From the cell containing the given text, extract its center point as (x, y) coordinate. 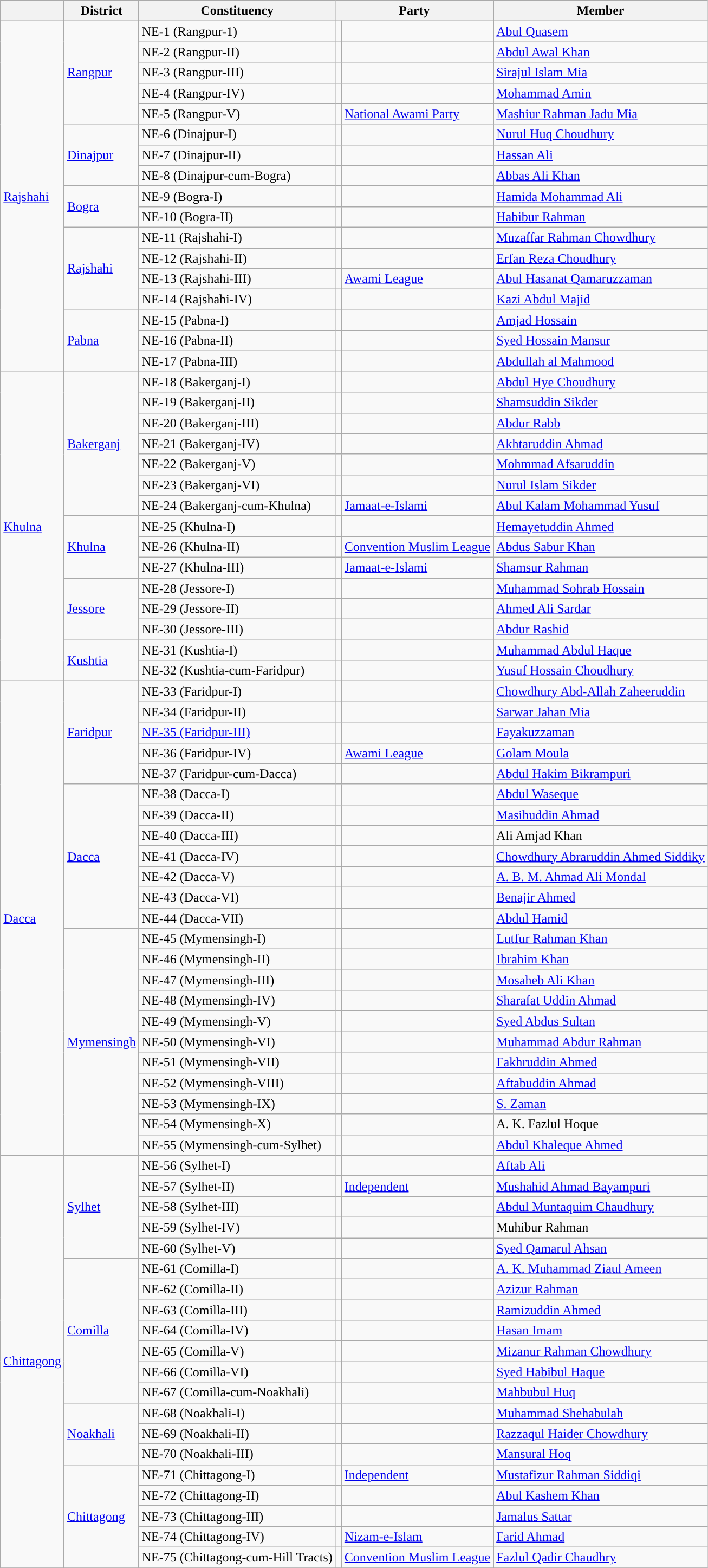
NE-75 (Chittagong-cum-Hill Tracts) (237, 1557)
Yusuf Hossain Choudhury (601, 671)
NE-25 (Khulna-I) (237, 526)
NE-49 (Mymensingh-V) (237, 1021)
NE-4 (Rangpur-IV) (237, 93)
Shamsuddin Sikder (601, 403)
Sarwar Jahan Mia (601, 712)
NE-15 (Pabna-I) (237, 320)
Masihuddin Ahmad (601, 815)
Muhammad Abdur Rahman (601, 1042)
Ahmed Ali Sardar (601, 609)
Fakhruddin Ahmed (601, 1062)
Muhammad Shehabulah (601, 1413)
Abdul Hye Choudhury (601, 382)
NE-7 (Dinajpur-II) (237, 155)
NE-50 (Mymensingh-VI) (237, 1042)
Azizur Rahman (601, 1290)
A. B. M. Ahmad Ali Mondal (601, 877)
NE-34 (Faridpur-II) (237, 712)
NE-40 (Dacca-III) (237, 835)
Ibrahim Khan (601, 960)
Mohmmad Afsaruddin (601, 464)
Abul Kalam Mohammad Yusuf (601, 506)
NE-2 (Rangpur-II) (237, 52)
Fazlul Qadir Chaudhry (601, 1557)
NE-70 (Noakhali-III) (237, 1454)
Abdus Sabur Khan (601, 547)
NE-27 (Khulna-III) (237, 567)
NE-8 (Dinajpur-cum-Bogra) (237, 176)
NE-42 (Dacca-V) (237, 877)
Syed Habibul Haque (601, 1372)
NE-67 (Comilla-cum-Noakhali) (237, 1392)
Bogra (101, 206)
Syed Qamarul Ahsan (601, 1248)
NE-41 (Dacca-IV) (237, 856)
Abdul Khaleque Ahmed (601, 1145)
NE-71 (Chittagong-I) (237, 1475)
Mosaheb Ali Khan (601, 980)
NE-23 (Bakerganj-VI) (237, 485)
Mohammad Amin (601, 93)
Habibur Rahman (601, 217)
Faridpur (101, 733)
NE-17 (Pabna-III) (237, 361)
NE-62 (Comilla-II) (237, 1290)
NE-47 (Mymensingh-III) (237, 980)
Muzaffar Rahman Chowdhury (601, 237)
Abul Kashem Khan (601, 1495)
NE-53 (Mymensingh-IX) (237, 1104)
Ali Amjad Khan (601, 835)
Syed Hossain Mansur (601, 341)
Bakerganj (101, 444)
Mushahid Ahmad Bayampuri (601, 1186)
NE-26 (Khulna-II) (237, 547)
Muhibur Rahman (601, 1227)
Mustafizur Rahman Siddiqi (601, 1475)
NE-10 (Bogra-II) (237, 217)
A. K. Fazlul Hoque (601, 1124)
Shamsur Rahman (601, 567)
NE-66 (Comilla-VI) (237, 1372)
NE-38 (Dacca-I) (237, 794)
NE-28 (Jessore-I) (237, 588)
Syed Abdus Sultan (601, 1021)
Hemayetuddin Ahmed (601, 526)
Nizam-e-Islam (417, 1537)
Jessore (101, 608)
NE-32 (Kushtia-cum-Faridpur) (237, 671)
Farid Ahmad (601, 1537)
NE-18 (Bakerganj-I) (237, 382)
Abdul Awal Khan (601, 52)
Abdul Muntaquim Chaudhury (601, 1207)
NE-1 (Rangpur-1) (237, 31)
NE-14 (Rajshahi-IV) (237, 300)
Muhammad Sohrab Hossain (601, 588)
NE-36 (Faridpur-IV) (237, 753)
Chowdhury Abraruddin Ahmed Siddiky (601, 856)
Ramizuddin Ahmed (601, 1310)
Aftabuddin Ahmad (601, 1083)
Mahbubul Huq (601, 1392)
NE-21 (Bakerganj-IV) (237, 444)
NE-16 (Pabna-II) (237, 341)
NE-46 (Mymensingh-II) (237, 960)
Nurul Huq Choudhury (601, 134)
Abbas Ali Khan (601, 176)
Pabna (101, 341)
NE-60 (Sylhet-V) (237, 1248)
Golam Moula (601, 753)
District (101, 11)
A. K. Muhammad Ziaul Ameen (601, 1269)
NE-63 (Comilla-III) (237, 1310)
Lutfur Rahman Khan (601, 939)
Benajir Ahmed (601, 897)
Abdul Hakim Bikrampuri (601, 774)
NE-9 (Bogra-I) (237, 196)
Abul Quasem (601, 31)
NE-37 (Faridpur-cum-Dacca) (237, 774)
Abul Hasanat Qamaruzzaman (601, 279)
Amjad Hossain (601, 320)
NE-74 (Chittagong-IV) (237, 1537)
NE-6 (Dinajpur-I) (237, 134)
NE-73 (Chittagong-III) (237, 1516)
Akhtaruddin Ahmad (601, 444)
Mashiur Rahman Jadu Mia (601, 114)
Sirajul Islam Mia (601, 73)
Hasan Imam (601, 1331)
Abdur Rashid (601, 630)
NE-68 (Noakhali-I) (237, 1413)
NE-57 (Sylhet-II) (237, 1186)
S. Zaman (601, 1104)
NE-30 (Jessore-III) (237, 630)
Sharafat Uddin Ahmad (601, 1001)
NE-12 (Rajshahi-II) (237, 258)
Mansural Hoq (601, 1454)
NE-39 (Dacca-II) (237, 815)
NE-19 (Bakerganj-II) (237, 403)
Aftab Ali (601, 1165)
NE-31 (Kushtia-I) (237, 650)
NE-22 (Bakerganj-V) (237, 464)
Kazi Abdul Majid (601, 300)
Member (601, 11)
Sylhet (101, 1207)
Chowdhury Abd-Allah Zaheeruddin (601, 691)
NE-11 (Rajshahi-I) (237, 237)
NE-56 (Sylhet-I) (237, 1165)
NE-55 (Mymensingh-cum-Sylhet) (237, 1145)
National Awami Party (417, 114)
NE-52 (Mymensingh-VIII) (237, 1083)
Erfan Reza Choudhury (601, 258)
Constituency (237, 11)
Abdullah al Mahmood (601, 361)
Nurul Islam Sikder (601, 485)
NE-48 (Mymensingh-IV) (237, 1001)
Mizanur Rahman Chowdhury (601, 1351)
NE-44 (Dacca-VII) (237, 918)
Muhammad Abdul Haque (601, 650)
NE-20 (Bakerganj-III) (237, 423)
NE-64 (Comilla-IV) (237, 1331)
NE-61 (Comilla-I) (237, 1269)
Hamida Mohammad Ali (601, 196)
NE-35 (Faridpur-III) (237, 733)
NE-51 (Mymensingh-VII) (237, 1062)
Hassan Ali (601, 155)
Party (414, 11)
NE-59 (Sylhet-IV) (237, 1227)
NE-58 (Sylhet-III) (237, 1207)
Mymensingh (101, 1042)
Dinajpur (101, 155)
Razzaqul Haider Chowdhury (601, 1434)
Comilla (101, 1331)
Abdur Rabb (601, 423)
NE-5 (Rangpur-V) (237, 114)
NE-24 (Bakerganj-cum-Khulna) (237, 506)
Abdul Hamid (601, 918)
NE-29 (Jessore-II) (237, 609)
Noakhali (101, 1434)
NE-43 (Dacca-VI) (237, 897)
Jamalus Sattar (601, 1516)
NE-13 (Rajshahi-III) (237, 279)
Fayakuzzaman (601, 733)
NE-54 (Mymensingh-X) (237, 1124)
NE-65 (Comilla-V) (237, 1351)
NE-45 (Mymensingh-I) (237, 939)
Kushtia (101, 660)
NE-69 (Noakhali-II) (237, 1434)
Abdul Waseque (601, 794)
NE-72 (Chittagong-II) (237, 1495)
NE-3 (Rangpur-III) (237, 73)
Rangpur (101, 73)
NE-33 (Faridpur-I) (237, 691)
